From the cell containing the given text, extract its center point as (X, Y) coordinate. 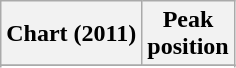
Peakposition (188, 34)
Chart (2011) (72, 34)
